Search for the cell housing the specified text and yield its (x, y) center coordinate. 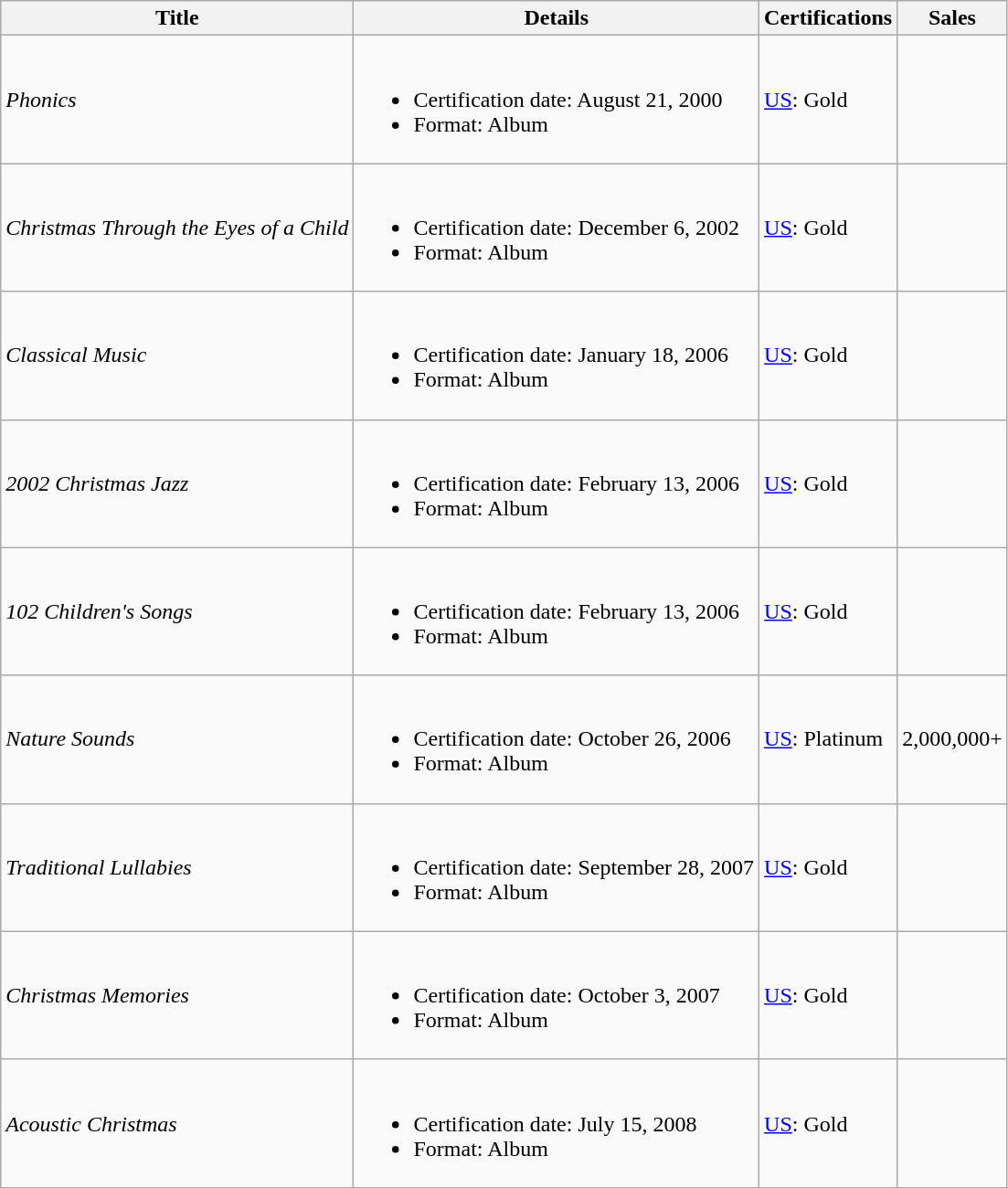
Nature Sounds (177, 739)
2002 Christmas Jazz (177, 483)
Certification date: August 21, 2000Format: Album (557, 100)
US: Platinum (828, 739)
Certification date: October 3, 2007Format: Album (557, 995)
Traditional Lullabies (177, 867)
Certification date: January 18, 2006Format: Album (557, 355)
Certification date: October 26, 2006Format: Album (557, 739)
Christmas Through the Eyes of a Child (177, 228)
Phonics (177, 100)
2,000,000+ (952, 739)
Certification date: September 28, 2007Format: Album (557, 867)
Christmas Memories (177, 995)
Certification date: December 6, 2002Format: Album (557, 228)
Certifications (828, 18)
102 Children's Songs (177, 611)
Certification date: July 15, 2008Format: Album (557, 1123)
Title (177, 18)
Acoustic Christmas (177, 1123)
Details (557, 18)
Classical Music (177, 355)
Sales (952, 18)
